Output the [x, y] coordinate of the center of the cell containing the given text.  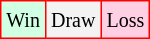
Loss [126, 20]
Win [24, 20]
Draw [72, 20]
